Extract the (x, y) coordinate from the center of the cell holding the provided text.  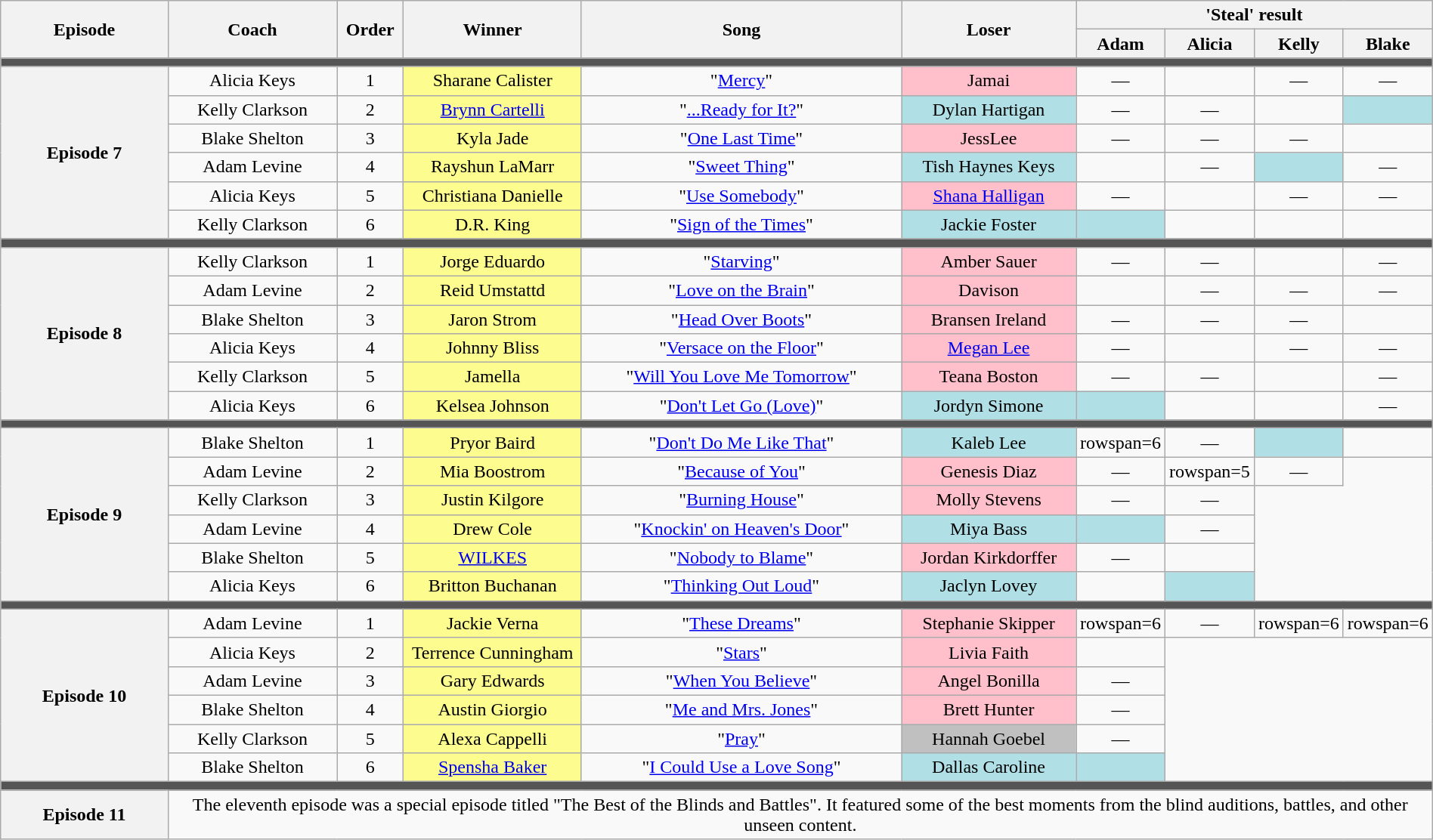
Kyla Jade (493, 138)
Reid Umstattd (493, 290)
Jamai (989, 81)
Episode 7 (85, 153)
"Pray" (741, 738)
Livia Faith (989, 652)
"...Ready for It?" (741, 110)
Mia Boostrom (493, 471)
"Because of You" (741, 471)
Shana Halligan (989, 196)
Episode 11 (85, 814)
"Sweet Thing" (741, 167)
Jordan Kirkdorffer (989, 557)
Dylan Hartigan (989, 110)
"Knockin' on Heaven's Door" (741, 529)
Miya Bass (989, 529)
Hannah Goebel (989, 738)
Brett Hunter (989, 709)
D.R. King (493, 224)
Sharane Calister (493, 81)
Tish Haynes Keys (989, 167)
Stephanie Skipper (989, 623)
"Versace on the Floor" (741, 348)
Molly Stevens (989, 500)
"Me and Mrs. Jones" (741, 709)
Jamella (493, 377)
Justin Kilgore (493, 500)
"Love on the Brain" (741, 290)
Dallas Caroline (989, 767)
Adam (1121, 44)
Kaleb Lee (989, 443)
Terrence Cunningham (493, 652)
"One Last Time" (741, 138)
Episode 10 (85, 695)
rowspan=5 (1209, 471)
Episode (85, 29)
"Stars" (741, 652)
Brynn Cartelli (493, 110)
Jordyn Simone (989, 406)
Alicia (1209, 44)
Bransen Ireland (989, 320)
"When You Believe" (741, 681)
Winner (493, 29)
"Don't Let Go (Love)" (741, 406)
Kelly (1298, 44)
Teana Boston (989, 377)
Johnny Bliss (493, 348)
"Use Somebody" (741, 196)
Jaclyn Lovey (989, 586)
"Starving" (741, 261)
Coach (252, 29)
WILKES (493, 557)
"Thinking Out Loud" (741, 586)
"Don't Do Me Like That" (741, 443)
Kelsea Johnson (493, 406)
Pryor Baird (493, 443)
Jackie Foster (989, 224)
Episode 8 (85, 333)
"Burning House" (741, 500)
Order (370, 29)
Spensha Baker (493, 767)
Jackie Verna (493, 623)
Davison (989, 290)
"Nobody to Blame" (741, 557)
Amber Sauer (989, 261)
Britton Buchanan (493, 586)
Blake (1388, 44)
Genesis Diaz (989, 471)
"Sign of the Times" (741, 224)
Gary Edwards (493, 681)
"These Dreams" (741, 623)
Loser (989, 29)
Drew Cole (493, 529)
'Steal' result (1255, 15)
Austin Giorgio (493, 709)
Song (741, 29)
"Head Over Boots" (741, 320)
Episode 9 (85, 514)
Jorge Eduardo (493, 261)
"I Could Use a Love Song" (741, 767)
Megan Lee (989, 348)
Angel Bonilla (989, 681)
Christiana Danielle (493, 196)
"Will You Love Me Tomorrow" (741, 377)
JessLee (989, 138)
"Mercy" (741, 81)
Jaron Strom (493, 320)
Alexa Cappelli (493, 738)
Rayshun LaMarr (493, 167)
